Scan for the cell matching the given text and deliver its [x, y] coordinate at center. 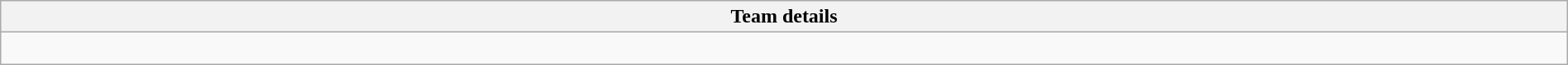
Team details [784, 17]
